Search for the cell housing the specified text and yield its (X, Y) center coordinate. 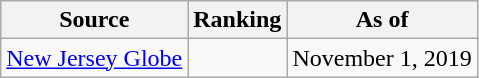
November 1, 2019 (382, 58)
Source (94, 20)
New Jersey Globe (94, 58)
Ranking (238, 20)
As of (382, 20)
